Search for the cell housing the specified text and yield its (X, Y) center coordinate. 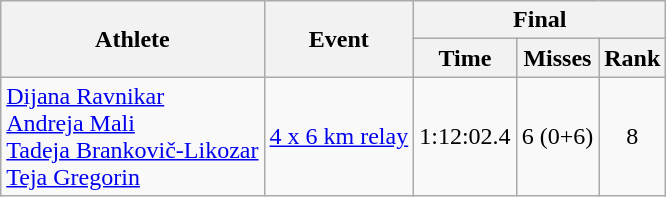
6 (0+6) (558, 136)
4 x 6 km relay (339, 136)
1:12:02.4 (465, 136)
Rank (632, 58)
Athlete (132, 39)
Event (339, 39)
Misses (558, 58)
Final (540, 20)
Dijana RavnikarAndreja MaliTadeja Brankovič-LikozarTeja Gregorin (132, 136)
Time (465, 58)
8 (632, 136)
